Pinpoint the cell where the given text exists, returning its [X, Y] midpoint coordinate. 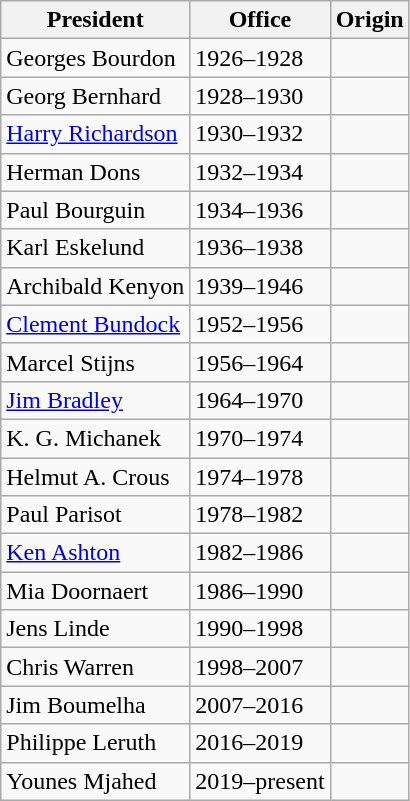
Paul Parisot [96, 515]
1982–1986 [260, 553]
Harry Richardson [96, 134]
President [96, 20]
1990–1998 [260, 629]
Helmut A. Crous [96, 477]
1952–1956 [260, 324]
1936–1938 [260, 248]
Ken Ashton [96, 553]
1986–1990 [260, 591]
1956–1964 [260, 362]
Jim Boumelha [96, 705]
1964–1970 [260, 400]
1926–1928 [260, 58]
Clement Bundock [96, 324]
1970–1974 [260, 438]
Chris Warren [96, 667]
Philippe Leruth [96, 743]
2019–present [260, 781]
1934–1936 [260, 210]
K. G. Michanek [96, 438]
Mia Doornaert [96, 591]
1930–1932 [260, 134]
Karl Eskelund [96, 248]
Younes Mjahed [96, 781]
2016–2019 [260, 743]
2007–2016 [260, 705]
1978–1982 [260, 515]
1932–1934 [260, 172]
Herman Dons [96, 172]
1974–1978 [260, 477]
1939–1946 [260, 286]
Origin [370, 20]
Archibald Kenyon [96, 286]
Paul Bourguin [96, 210]
Office [260, 20]
Georg Bernhard [96, 96]
Marcel Stijns [96, 362]
1998–2007 [260, 667]
Jens Linde [96, 629]
Georges Bourdon [96, 58]
1928–1930 [260, 96]
Jim Bradley [96, 400]
